From the cell containing the given text, extract its center point as [X, Y] coordinate. 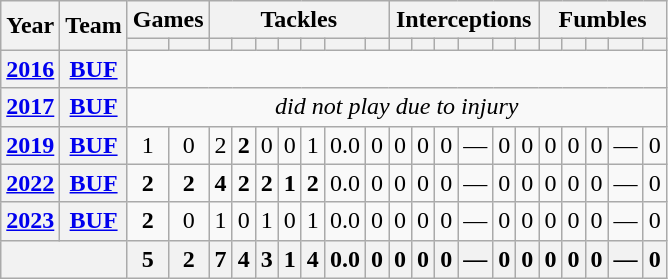
Tackles [298, 20]
2023 [30, 221]
Year [30, 26]
Team [94, 26]
did not play due to injury [396, 107]
2019 [30, 145]
3 [266, 259]
2017 [30, 107]
2016 [30, 69]
7 [220, 259]
2022 [30, 183]
Games [168, 20]
Interceptions [463, 20]
5 [148, 259]
Fumbles [602, 20]
